From the cell containing the given text, extract its center point as (x, y) coordinate. 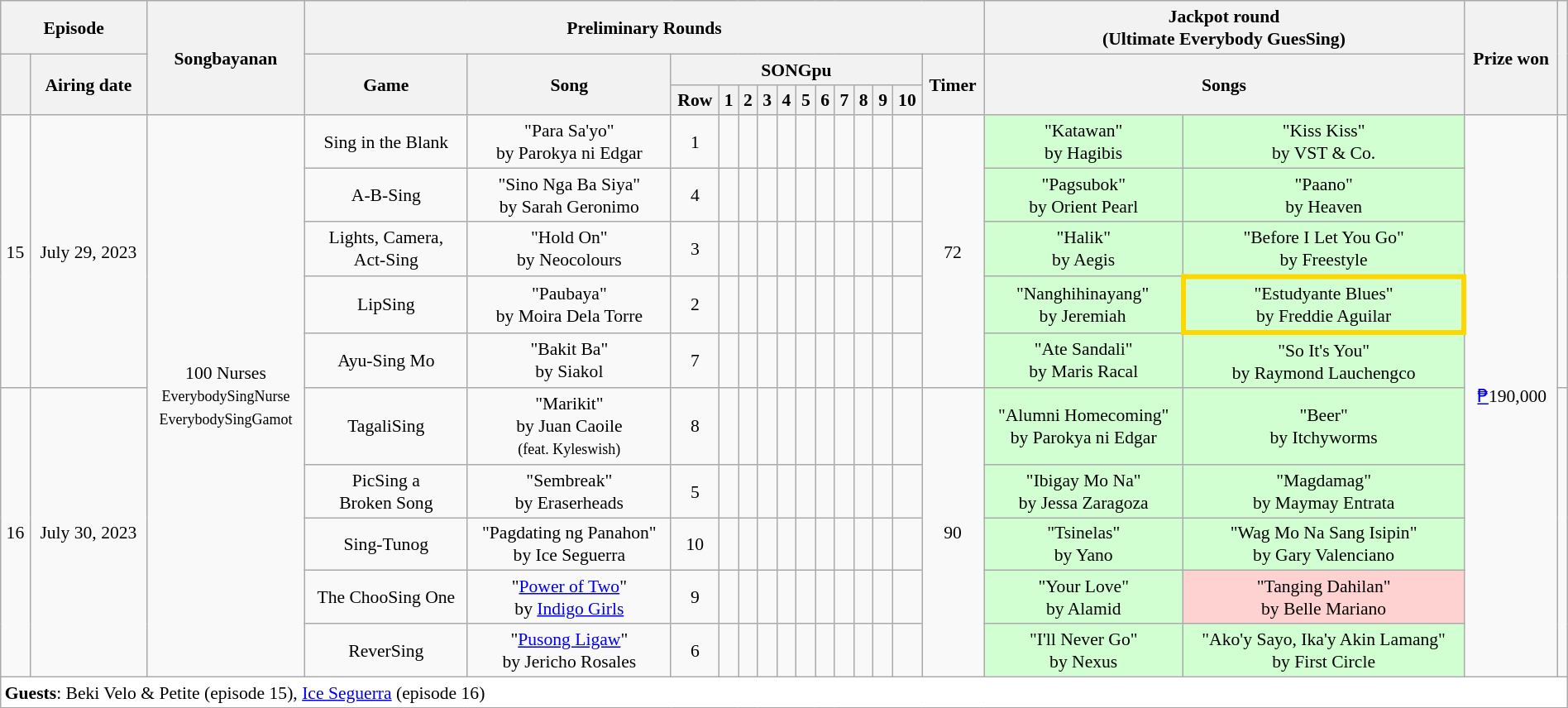
90 (953, 533)
Airing date (88, 84)
"Sino Nga Ba Siya"by Sarah Geronimo (569, 195)
"Sembreak"by Eraserheads (569, 491)
Songs (1224, 84)
Sing-Tunog (385, 544)
"Ako'y Sayo, Ika'y Akin Lamang"by First Circle (1324, 650)
Songbayanan (227, 58)
"Alumni Homecoming"by Parokya ni Edgar (1083, 427)
"So It's You"by Raymond Lauchengco (1324, 361)
16 (15, 533)
"I'll Never Go"by Nexus (1083, 650)
SONGpu (796, 69)
"Paano"by Heaven (1324, 195)
Sing in the Blank (385, 142)
15 (15, 252)
ReverSing (385, 650)
Lights, Camera,Act-Sing (385, 249)
LipSing (385, 304)
"Bakit Ba"by Siakol (569, 361)
"Nanghihinayang"by Jeremiah (1083, 304)
"Tsinelas"by Yano (1083, 544)
A-B-Sing (385, 195)
₱190,000 (1510, 397)
Game (385, 84)
Song (569, 84)
"Para Sa'yo"by Parokya ni Edgar (569, 142)
"Estudyante Blues"by Freddie Aguilar (1324, 304)
"Pagsubok"by Orient Pearl (1083, 195)
"Power of Two"by Indigo Girls (569, 597)
"Katawan"by Hagibis (1083, 142)
Row (695, 99)
Ayu-Sing Mo (385, 361)
July 29, 2023 (88, 252)
Episode (74, 27)
Jackpot round(Ultimate Everybody GuesSing) (1224, 27)
Timer (953, 84)
"Pagdating ng Panahon"by Ice Seguerra (569, 544)
"Hold On"by Neocolours (569, 249)
72 (953, 252)
"Tanging Dahilan"by Belle Mariano (1324, 597)
Preliminary Rounds (643, 27)
TagaliSing (385, 427)
PicSing aBroken Song (385, 491)
"Magdamag"by Maymay Entrata (1324, 491)
100 NursesEverybodySingNurseEverybodySingGamot (227, 397)
Guests: Beki Velo & Petite (episode 15), Ice Seguerra (episode 16) (784, 691)
"Paubaya"by Moira Dela Torre (569, 304)
"Before I Let You Go"by Freestyle (1324, 249)
"Pusong Ligaw"by Jericho Rosales (569, 650)
"Ibigay Mo Na"by Jessa Zaragoza (1083, 491)
The ChooSing One (385, 597)
July 30, 2023 (88, 533)
"Your Love"by Alamid (1083, 597)
"Halik"by Aegis (1083, 249)
"Kiss Kiss"by VST & Co. (1324, 142)
"Wag Mo Na Sang Isipin"by Gary Valenciano (1324, 544)
"Marikit"by Juan Caoile(feat. Kyleswish) (569, 427)
Prize won (1510, 58)
"Beer"by Itchyworms (1324, 427)
"Ate Sandali"by Maris Racal (1083, 361)
